Return the (X, Y) coordinate for the center point of the cell that contains the specified text.  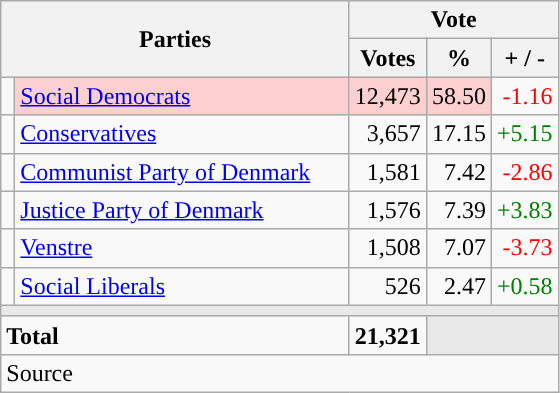
Conservatives (182, 134)
526 (388, 286)
Venstre (182, 248)
-3.73 (524, 248)
3,657 (388, 134)
7.42 (458, 172)
Justice Party of Denmark (182, 210)
1,576 (388, 210)
Total (176, 335)
+5.15 (524, 134)
Social Liberals (182, 286)
Votes (388, 58)
Parties (176, 39)
7.39 (458, 210)
Communist Party of Denmark (182, 172)
Vote (454, 20)
58.50 (458, 96)
2.47 (458, 286)
7.07 (458, 248)
1,508 (388, 248)
Social Democrats (182, 96)
+3.83 (524, 210)
Source (280, 373)
1,581 (388, 172)
% (458, 58)
21,321 (388, 335)
-1.16 (524, 96)
+ / - (524, 58)
+0.58 (524, 286)
12,473 (388, 96)
17.15 (458, 134)
-2.86 (524, 172)
